Search for the cell housing the specified text and yield its [x, y] center coordinate. 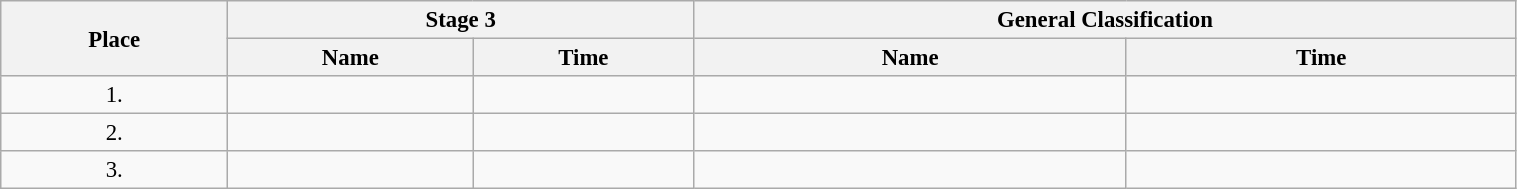
3. [114, 170]
Place [114, 38]
2. [114, 133]
General Classification [1105, 20]
1. [114, 95]
Stage 3 [461, 20]
